Return (X, Y) of the center of cell containing provided text 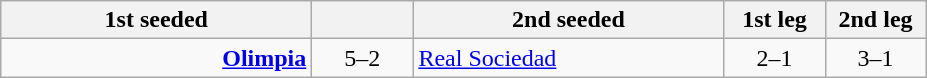
2nd seeded (568, 20)
1st leg (774, 20)
2–1 (774, 58)
Real Sociedad (568, 58)
1st seeded (156, 20)
5–2 (362, 58)
Olimpia (156, 58)
2nd leg (876, 20)
3–1 (876, 58)
